Locate the cell with the specified text and output its [x, y] center coordinate. 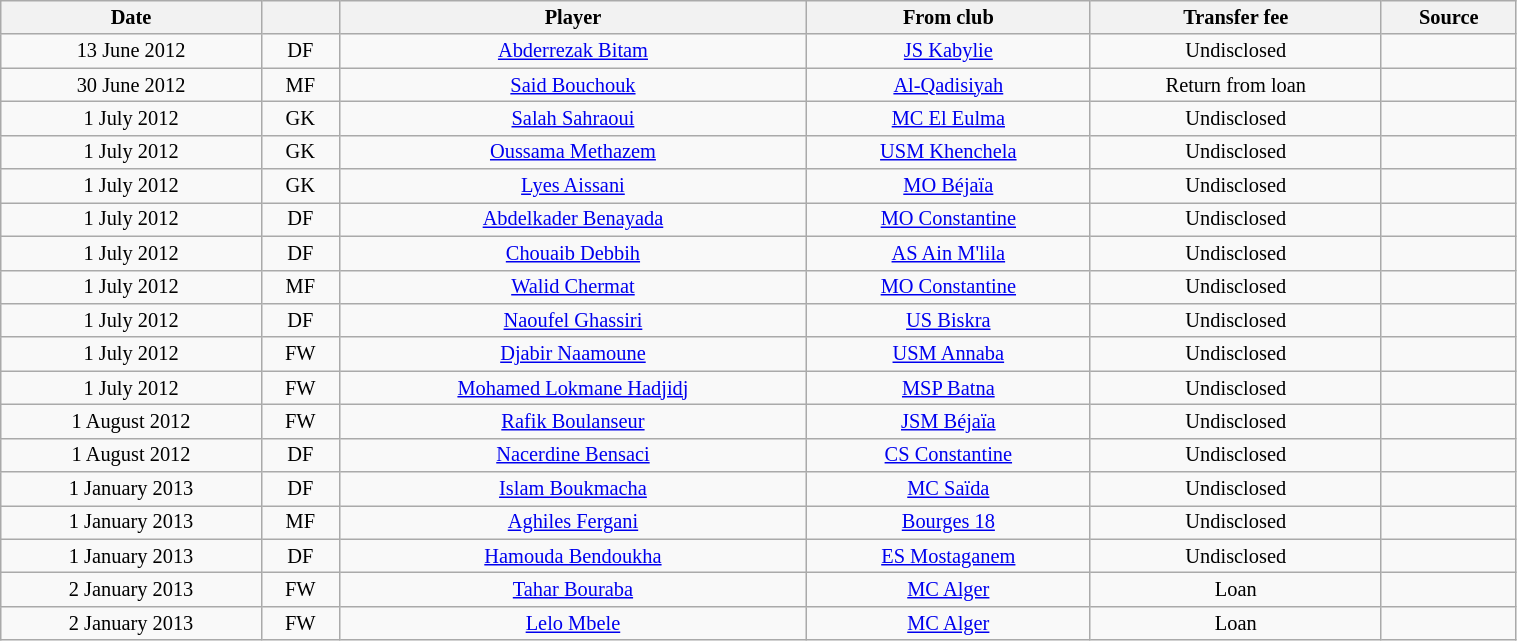
Salah Sahraoui [572, 118]
US Biskra [949, 320]
Oussama Methazem [572, 152]
MC Saïda [949, 489]
Player [572, 17]
Nacerdine Bensaci [572, 455]
CS Constantine [949, 455]
Lyes Aissani [572, 186]
AS Ain M'lila [949, 253]
Transfer fee [1236, 17]
JS Kabylie [949, 51]
Abderrezak Bitam [572, 51]
Al-Qadisiyah [949, 85]
13 June 2012 [132, 51]
Bourges 18 [949, 522]
Source [1448, 17]
ES Mostaganem [949, 556]
Walid Chermat [572, 287]
Chouaib Debbih [572, 253]
JSM Béjaïa [949, 421]
30 June 2012 [132, 85]
Islam Boukmacha [572, 489]
USM Annaba [949, 354]
From club [949, 17]
Aghiles Fergani [572, 522]
Abdelkader Benayada [572, 219]
MO Béjaïa [949, 186]
Lelo Mbele [572, 623]
USM Khenchela [949, 152]
Hamouda Bendoukha [572, 556]
Mohamed Lokmane Hadjidj [572, 388]
Date [132, 17]
MSP Batna [949, 388]
Tahar Bouraba [572, 589]
Said Bouchouk [572, 85]
Naoufel Ghassiri [572, 320]
Return from loan [1236, 85]
Rafik Boulanseur [572, 421]
MC El Eulma [949, 118]
Djabir Naamoune [572, 354]
